Provide the [X, Y] coordinate of the cell's center where the given text is located.  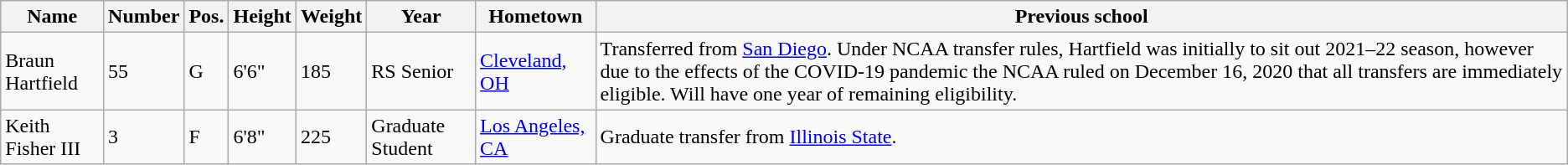
Height [262, 17]
225 [331, 137]
Hometown [536, 17]
Pos. [206, 17]
Previous school [1081, 17]
3 [144, 137]
Name [52, 17]
Number [144, 17]
G [206, 71]
6'8" [262, 137]
Braun Hartfield [52, 71]
Year [421, 17]
Los Angeles, CA [536, 137]
Keith Fisher III [52, 137]
6'6" [262, 71]
Graduate transfer from Illinois State. [1081, 137]
Weight [331, 17]
F [206, 137]
Graduate Student [421, 137]
185 [331, 71]
55 [144, 71]
Cleveland, OH [536, 71]
RS Senior [421, 71]
